Pinpoint the cell where the given text exists, returning its [x, y] midpoint coordinate. 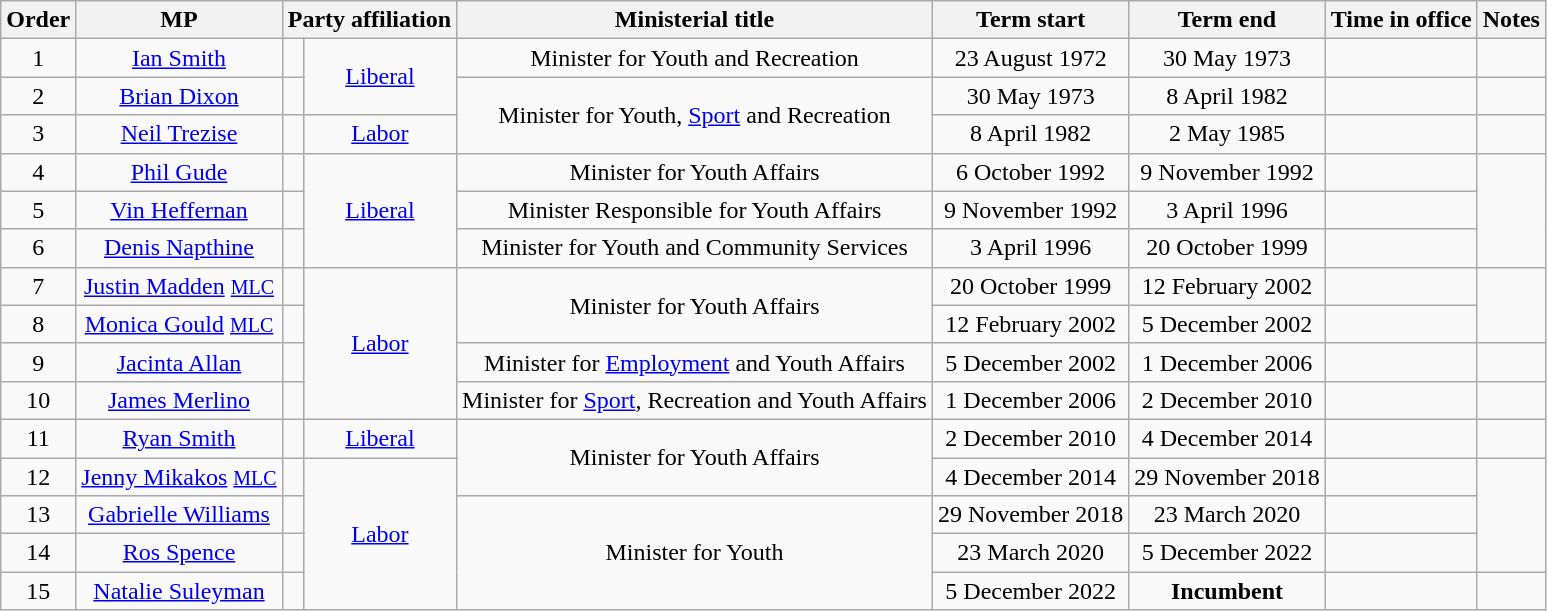
Term start [1030, 20]
Minister for Employment and Youth Affairs [695, 362]
7 [38, 286]
Jenny Mikakos MLC [179, 477]
MP [179, 20]
9 [38, 362]
Minister for Youth and Community Services [695, 248]
Gabrielle Williams [179, 515]
Ryan Smith [179, 438]
Ministerial title [695, 20]
Jacinta Allan [179, 362]
4 [38, 172]
8 [38, 324]
Time in office [1401, 20]
Notes [1511, 20]
Minister for Youth, Sport and Recreation [695, 115]
15 [38, 591]
Denis Napthine [179, 248]
Natalie Suleyman [179, 591]
2 [38, 96]
1 [38, 58]
14 [38, 553]
6 October 1992 [1030, 172]
10 [38, 400]
Ian Smith [179, 58]
5 [38, 210]
11 [38, 438]
13 [38, 515]
Phil Gude [179, 172]
Party affiliation [369, 20]
Minister for Youth [695, 553]
Term end [1227, 20]
James Merlino [179, 400]
Monica Gould MLC [179, 324]
3 [38, 134]
6 [38, 248]
Neil Trezise [179, 134]
12 [38, 477]
Minister Responsible for Youth Affairs [695, 210]
Ros Spence [179, 553]
Incumbent [1227, 591]
Brian Dixon [179, 96]
Minister for Sport, Recreation and Youth Affairs [695, 400]
2 May 1985 [1227, 134]
Vin Heffernan [179, 210]
Justin Madden MLC [179, 286]
23 August 1972 [1030, 58]
Order [38, 20]
Minister for Youth and Recreation [695, 58]
